Search for the cell housing the specified text and yield its (X, Y) center coordinate. 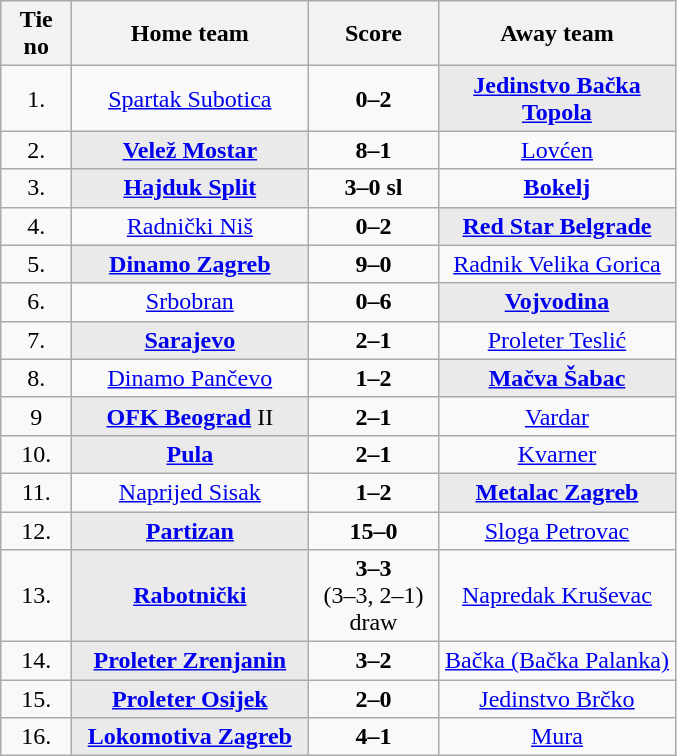
Vardar (557, 416)
4–1 (374, 737)
2. (36, 150)
Dinamo Pančevo (190, 378)
7. (36, 340)
Hajduk Split (190, 188)
14. (36, 661)
Bokelj (557, 188)
Metalac Zagreb (557, 492)
3. (36, 188)
Kvarner (557, 454)
Lokomotiva Zagreb (190, 737)
9 (36, 416)
Velež Mostar (190, 150)
Bačka (Bačka Palanka) (557, 661)
11. (36, 492)
2–0 (374, 699)
9–0 (374, 264)
Radnički Niš (190, 226)
Mačva Šabac (557, 378)
Proleter Teslić (557, 340)
1. (36, 98)
3–3 (3–3, 2–1) draw (374, 596)
Spartak Subotica (190, 98)
Srbobran (190, 302)
3–2 (374, 661)
Sarajevo (190, 340)
Pula (190, 454)
5. (36, 264)
Red Star Belgrade (557, 226)
6. (36, 302)
Dinamo Zagreb (190, 264)
10. (36, 454)
Radnik Velika Gorica (557, 264)
13. (36, 596)
Proleter Osijek (190, 699)
Vojvodina (557, 302)
15–0 (374, 531)
Jedinstvo Brčko (557, 699)
Tie no (36, 34)
Sloga Petrovac (557, 531)
Score (374, 34)
Napredak Kruševac (557, 596)
Partizan (190, 531)
Away team (557, 34)
Naprijed Sisak (190, 492)
4. (36, 226)
Proleter Zrenjanin (190, 661)
Home team (190, 34)
Mura (557, 737)
Rabotnički (190, 596)
16. (36, 737)
8–1 (374, 150)
Jedinstvo Bačka Topola (557, 98)
12. (36, 531)
Lovćen (557, 150)
3–0 sl (374, 188)
OFK Beograd II (190, 416)
15. (36, 699)
8. (36, 378)
0–6 (374, 302)
